Search for the cell housing the specified text and yield its (x, y) center coordinate. 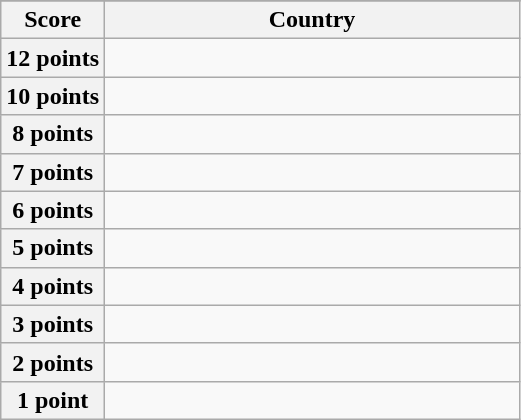
5 points (53, 248)
12 points (53, 58)
3 points (53, 324)
2 points (53, 362)
Score (53, 20)
7 points (53, 172)
8 points (53, 134)
Country (312, 20)
6 points (53, 210)
1 point (53, 400)
4 points (53, 286)
10 points (53, 96)
